Output the (x, y) coordinate of the center of the cell containing the given text.  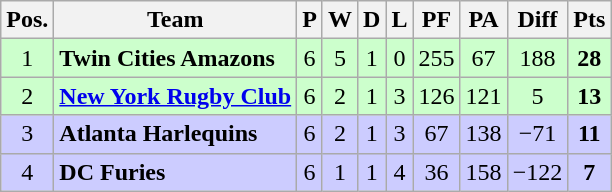
121 (484, 96)
Pts (590, 20)
W (340, 20)
Team (176, 20)
158 (484, 172)
PF (436, 20)
−71 (538, 134)
P (310, 20)
Twin Cities Amazons (176, 58)
Pos. (28, 20)
13 (590, 96)
Atlanta Harlequins (176, 134)
138 (484, 134)
7 (590, 172)
DC Furies (176, 172)
36 (436, 172)
0 (400, 58)
28 (590, 58)
New York Rugby Club (176, 96)
126 (436, 96)
Diff (538, 20)
L (400, 20)
PA (484, 20)
255 (436, 58)
−122 (538, 172)
188 (538, 58)
11 (590, 134)
D (371, 20)
